Pinpoint the cell where the given text exists, returning its (x, y) midpoint coordinate. 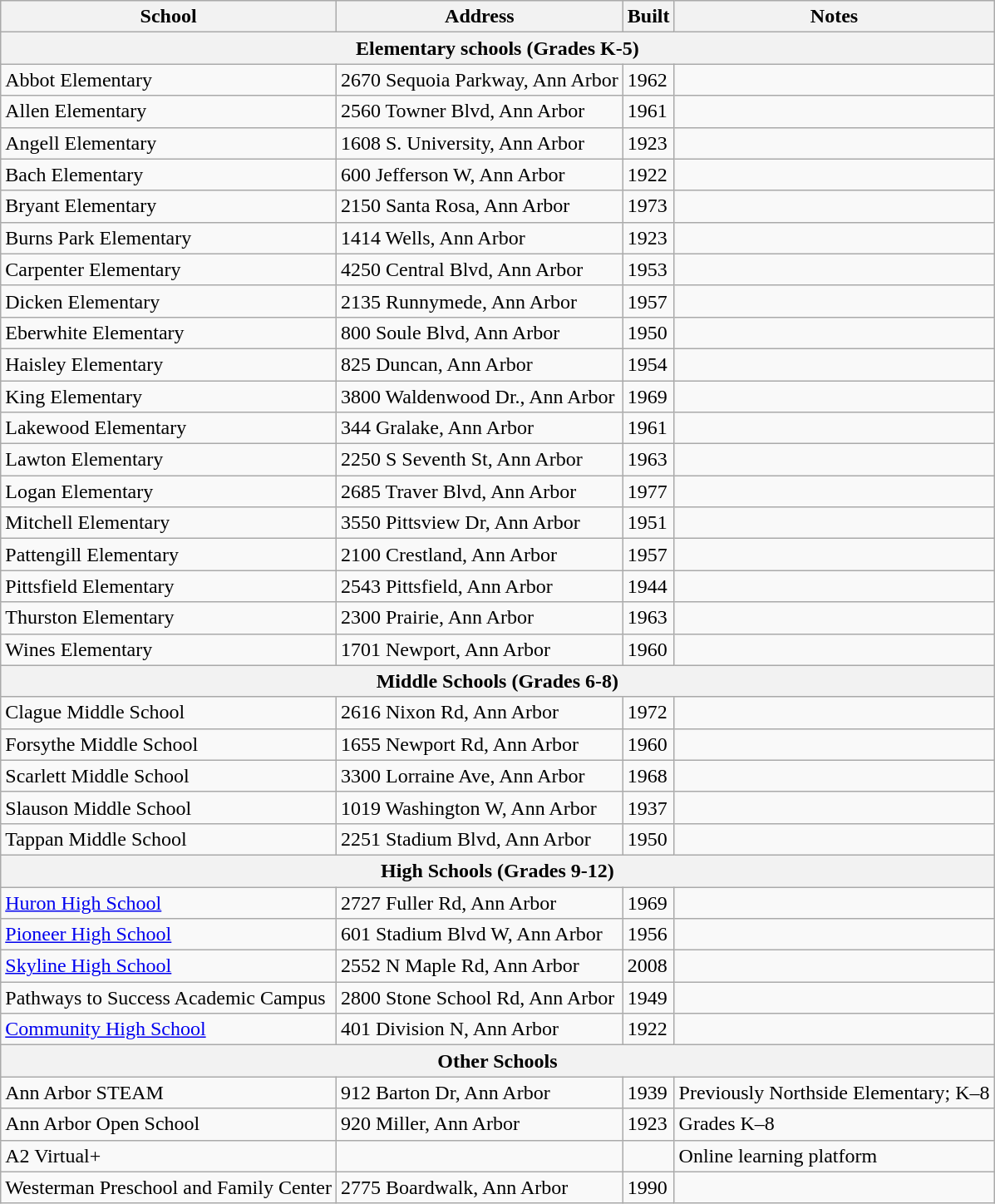
Carpenter Elementary (169, 269)
Huron High School (169, 902)
1019 Washington W, Ann Arbor (479, 807)
Built (648, 17)
Address (479, 17)
1972 (648, 713)
Logan Elementary (169, 491)
Scarlett Middle School (169, 776)
344 Gralake, Ann Arbor (479, 428)
401 Division N, Ann Arbor (479, 1029)
Ann Arbor STEAM (169, 1093)
1414 Wells, Ann Arbor (479, 238)
1949 (648, 998)
600 Jefferson W, Ann Arbor (479, 175)
Haisley Elementary (169, 364)
3800 Waldenwood Dr., Ann Arbor (479, 397)
2616 Nixon Rd, Ann Arbor (479, 713)
2727 Fuller Rd, Ann Arbor (479, 902)
912 Barton Dr, Ann Arbor (479, 1093)
Wines Elementary (169, 649)
1956 (648, 935)
1990 (648, 1187)
Bach Elementary (169, 175)
Bryant Elementary (169, 206)
2300 Prairie, Ann Arbor (479, 618)
Tappan Middle School (169, 839)
1953 (648, 269)
Pathways to Success Academic Campus (169, 998)
1977 (648, 491)
1968 (648, 776)
2685 Traver Blvd, Ann Arbor (479, 491)
2800 Stone School Rd, Ann Arbor (479, 998)
1655 Newport Rd, Ann Arbor (479, 744)
Eberwhite Elementary (169, 333)
Dicken Elementary (169, 301)
3300 Lorraine Ave, Ann Arbor (479, 776)
Allen Elementary (169, 111)
Abbot Elementary (169, 80)
1973 (648, 206)
800 Soule Blvd, Ann Arbor (479, 333)
2251 Stadium Blvd, Ann Arbor (479, 839)
Thurston Elementary (169, 618)
1951 (648, 523)
Lakewood Elementary (169, 428)
Mitchell Elementary (169, 523)
920 Miller, Ann Arbor (479, 1124)
1944 (648, 586)
Skyline High School (169, 966)
Online learning platform (835, 1156)
Slauson Middle School (169, 807)
1701 Newport, Ann Arbor (479, 649)
Clague Middle School (169, 713)
2543 Pittsfield, Ann Arbor (479, 586)
Ann Arbor Open School (169, 1124)
4250 Central Blvd, Ann Arbor (479, 269)
Previously Northside Elementary; K–8 (835, 1093)
1962 (648, 80)
1937 (648, 807)
2135 Runnymede, Ann Arbor (479, 301)
Pattengill Elementary (169, 555)
1608 S. University, Ann Arbor (479, 143)
Pittsfield Elementary (169, 586)
3550 Pittsview Dr, Ann Arbor (479, 523)
601 Stadium Blvd W, Ann Arbor (479, 935)
High Schools (Grades 9-12) (497, 871)
A2 Virtual+ (169, 1156)
2775 Boardwalk, Ann Arbor (479, 1187)
2100 Crestland, Ann Arbor (479, 555)
Lawton Elementary (169, 460)
Notes (835, 17)
Pioneer High School (169, 935)
Forsythe Middle School (169, 744)
2250 S Seventh St, Ann Arbor (479, 460)
Other Schools (497, 1061)
2552 N Maple Rd, Ann Arbor (479, 966)
Middle Schools (Grades 6-8) (497, 681)
Westerman Preschool and Family Center (169, 1187)
825 Duncan, Ann Arbor (479, 364)
Community High School (169, 1029)
1939 (648, 1093)
King Elementary (169, 397)
School (169, 17)
1954 (648, 364)
Grades K–8 (835, 1124)
Angell Elementary (169, 143)
2008 (648, 966)
Burns Park Elementary (169, 238)
Elementary schools (Grades K-5) (497, 48)
2560 Towner Blvd, Ann Arbor (479, 111)
2670 Sequoia Parkway, Ann Arbor (479, 80)
2150 Santa Rosa, Ann Arbor (479, 206)
